Output the [X, Y] coordinate of the center of the cell containing the given text.  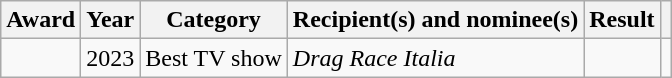
2023 [110, 58]
Year [110, 20]
Result [622, 20]
Award [41, 20]
Best TV show [214, 58]
Recipient(s) and nominee(s) [435, 20]
Drag Race Italia [435, 58]
Category [214, 20]
